Search for the cell housing the specified text and yield its [X, Y] center coordinate. 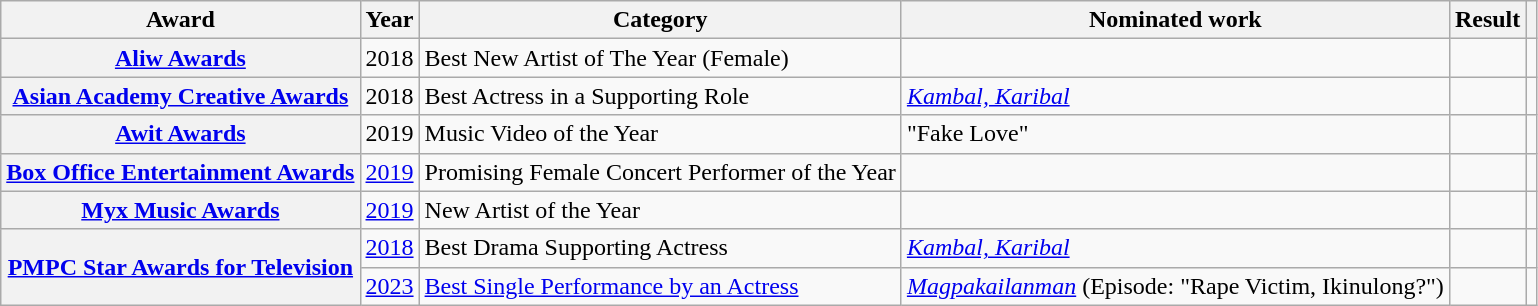
PMPC Star Awards for Television [180, 267]
Best Actress in a Supporting Role [660, 96]
Aliw Awards [180, 58]
Best Drama Supporting Actress [660, 248]
Award [180, 20]
Nominated work [1175, 20]
Result [1487, 20]
"Fake Love" [1175, 134]
Best Single Performance by an Actress [660, 286]
Myx Music Awards [180, 210]
Category [660, 20]
Awit Awards [180, 134]
Magpakailanman (Episode: "Rape Victim, Ikinulong?") [1175, 286]
Year [390, 20]
Asian Academy Creative Awards [180, 96]
2023 [390, 286]
Promising Female Concert Performer of the Year [660, 172]
New Artist of the Year [660, 210]
Music Video of the Year [660, 134]
Best New Artist of The Year (Female) [660, 58]
Box Office Entertainment Awards [180, 172]
